Identify which cell holds the provided text, then report its (x, y) central coordinate. 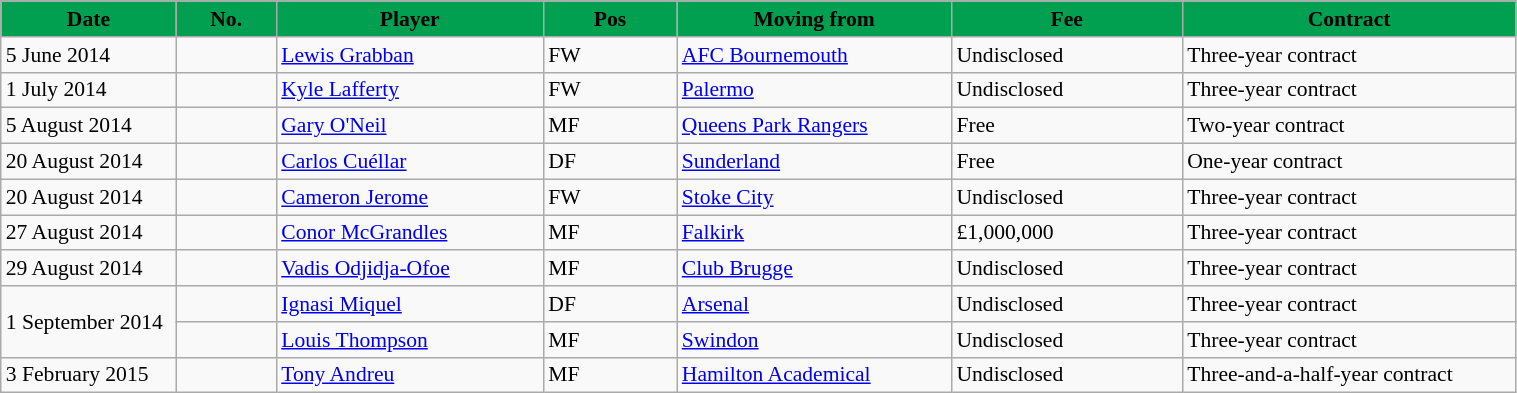
Falkirk (814, 233)
Arsenal (814, 304)
27 August 2014 (88, 233)
Date (88, 19)
Conor McGrandles (410, 233)
Cameron Jerome (410, 197)
Fee (1066, 19)
No. (226, 19)
£1,000,000 (1066, 233)
3 February 2015 (88, 375)
AFC Bournemouth (814, 55)
29 August 2014 (88, 269)
Player (410, 19)
5 June 2014 (88, 55)
Ignasi Miquel (410, 304)
Palermo (814, 90)
Swindon (814, 340)
Queens Park Rangers (814, 126)
1 July 2014 (88, 90)
Gary O'Neil (410, 126)
Lewis Grabban (410, 55)
Louis Thompson (410, 340)
Stoke City (814, 197)
Club Brugge (814, 269)
Moving from (814, 19)
1 September 2014 (88, 322)
Tony Andreu (410, 375)
Hamilton Academical (814, 375)
One-year contract (1349, 162)
Two-year contract (1349, 126)
Carlos Cuéllar (410, 162)
Vadis Odjidja-Ofoe (410, 269)
5 August 2014 (88, 126)
Contract (1349, 19)
Pos (610, 19)
Sunderland (814, 162)
Kyle Lafferty (410, 90)
Three-and-a-half-year contract (1349, 375)
